Capture the cell that displays the provided text and extract its [X, Y] central coordinate. 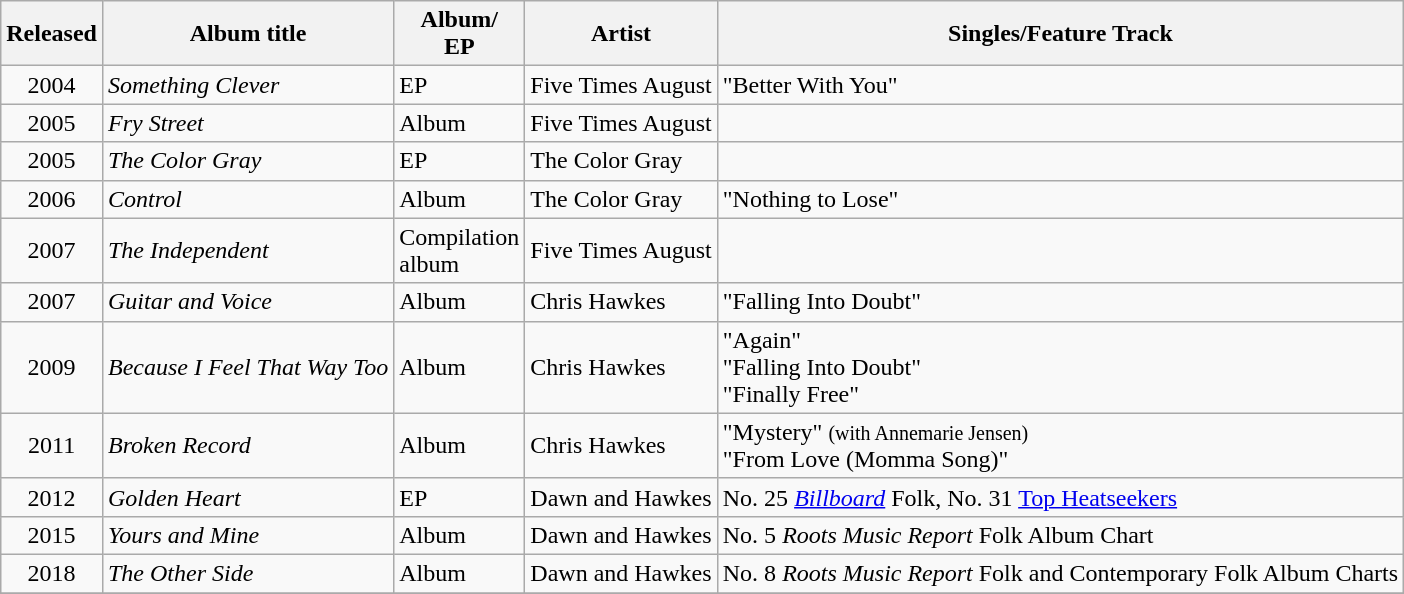
The Independent [248, 250]
Artist [621, 34]
No. 5 Roots Music Report Folk Album Chart [1060, 535]
Something Clever [248, 85]
Broken Record [248, 446]
2012 [52, 497]
2006 [52, 199]
Yours and Mine [248, 535]
Golden Heart [248, 497]
2009 [52, 367]
Singles/Feature Track [1060, 34]
Control [248, 199]
Album/EP [460, 34]
"Mystery" (with Annemarie Jensen) "From Love (Momma Song)" [1060, 446]
"Nothing to Lose" [1060, 199]
Guitar and Voice [248, 302]
The Other Side [248, 573]
Album title [248, 34]
Fry Street [248, 123]
2004 [52, 85]
"Better With You" [1060, 85]
"Falling Into Doubt" [1060, 302]
Because I Feel That Way Too [248, 367]
No. 25 Billboard Folk, No. 31 Top Heatseekers [1060, 497]
"Again" "Falling Into Doubt" "Finally Free" [1060, 367]
2018 [52, 573]
Compilation album [460, 250]
2011 [52, 446]
2015 [52, 535]
No. 8 Roots Music Report Folk and Contemporary Folk Album Charts [1060, 573]
Released [52, 34]
